Pinpoint the cell where the given text exists, returning its [x, y] midpoint coordinate. 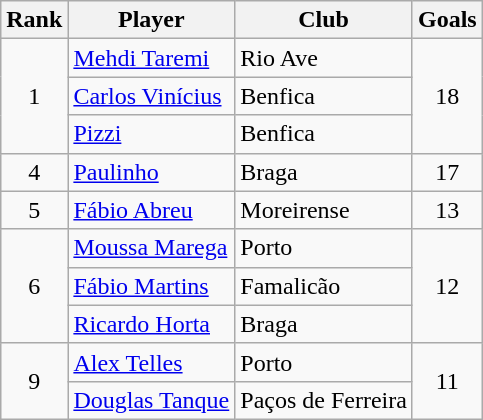
13 [447, 210]
Carlos Vinícius [152, 96]
Goals [447, 20]
Club [324, 20]
12 [447, 286]
Paulinho [152, 172]
6 [34, 286]
Mehdi Taremi [152, 58]
5 [34, 210]
Fábio Abreu [152, 210]
Famalicão [324, 286]
Alex Telles [152, 362]
17 [447, 172]
Rio Ave [324, 58]
Player [152, 20]
9 [34, 381]
Moussa Marega [152, 248]
Paços de Ferreira [324, 400]
11 [447, 381]
Rank [34, 20]
Fábio Martins [152, 286]
4 [34, 172]
Ricardo Horta [152, 324]
Douglas Tanque [152, 400]
1 [34, 96]
Pizzi [152, 134]
Moreirense [324, 210]
18 [447, 96]
